For the text-containing cell, return its midpoint in [X, Y] coordinate format. 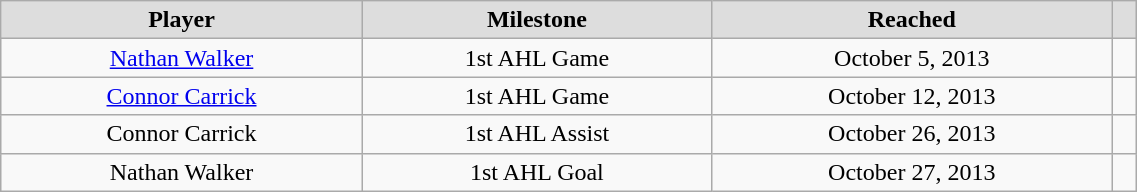
Milestone [536, 20]
1st AHL Goal [536, 172]
October 5, 2013 [912, 58]
Player [182, 20]
October 12, 2013 [912, 96]
1st AHL Assist [536, 134]
October 26, 2013 [912, 134]
October 27, 2013 [912, 172]
Reached [912, 20]
